Identify which cell holds the provided text, then report its [x, y] central coordinate. 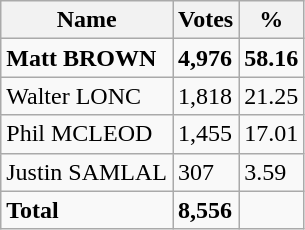
3.59 [272, 172]
4,976 [205, 58]
Justin SAMLAL [87, 172]
Total [87, 210]
Name [87, 20]
1,455 [205, 134]
Votes [205, 20]
Phil MCLEOD [87, 134]
307 [205, 172]
58.16 [272, 58]
17.01 [272, 134]
21.25 [272, 96]
% [272, 20]
8,556 [205, 210]
Matt BROWN [87, 58]
1,818 [205, 96]
Walter LONC [87, 96]
